Find where the given text appears and provide that cell's center as [x, y] coordinate. 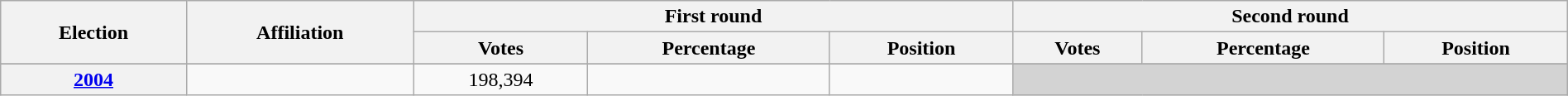
2004 [94, 79]
Second round [1290, 17]
Affiliation [299, 32]
198,394 [500, 79]
Election [94, 32]
First round [713, 17]
